Capture the cell that displays the provided text and extract its [X, Y] central coordinate. 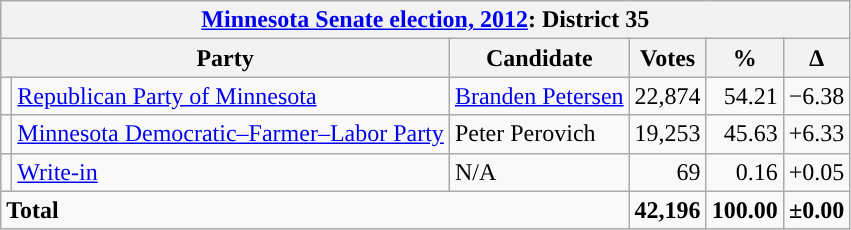
69 [668, 172]
Minnesota Senate election, 2012: District 35 [426, 20]
Republican Party of Minnesota [231, 96]
Branden Petersen [539, 96]
54.21 [744, 96]
Total [315, 210]
+0.05 [816, 172]
0.16 [744, 172]
42,196 [668, 210]
Candidate [539, 58]
100.00 [744, 210]
% [744, 58]
Votes [668, 58]
45.63 [744, 134]
∆ [816, 58]
Write-in [231, 172]
Peter Perovich [539, 134]
22,874 [668, 96]
−6.38 [816, 96]
19,253 [668, 134]
Party [226, 58]
+6.33 [816, 134]
Minnesota Democratic–Farmer–Labor Party [231, 134]
N/A [539, 172]
±0.00 [816, 210]
